Pinpoint the cell where the given text exists, returning its [X, Y] midpoint coordinate. 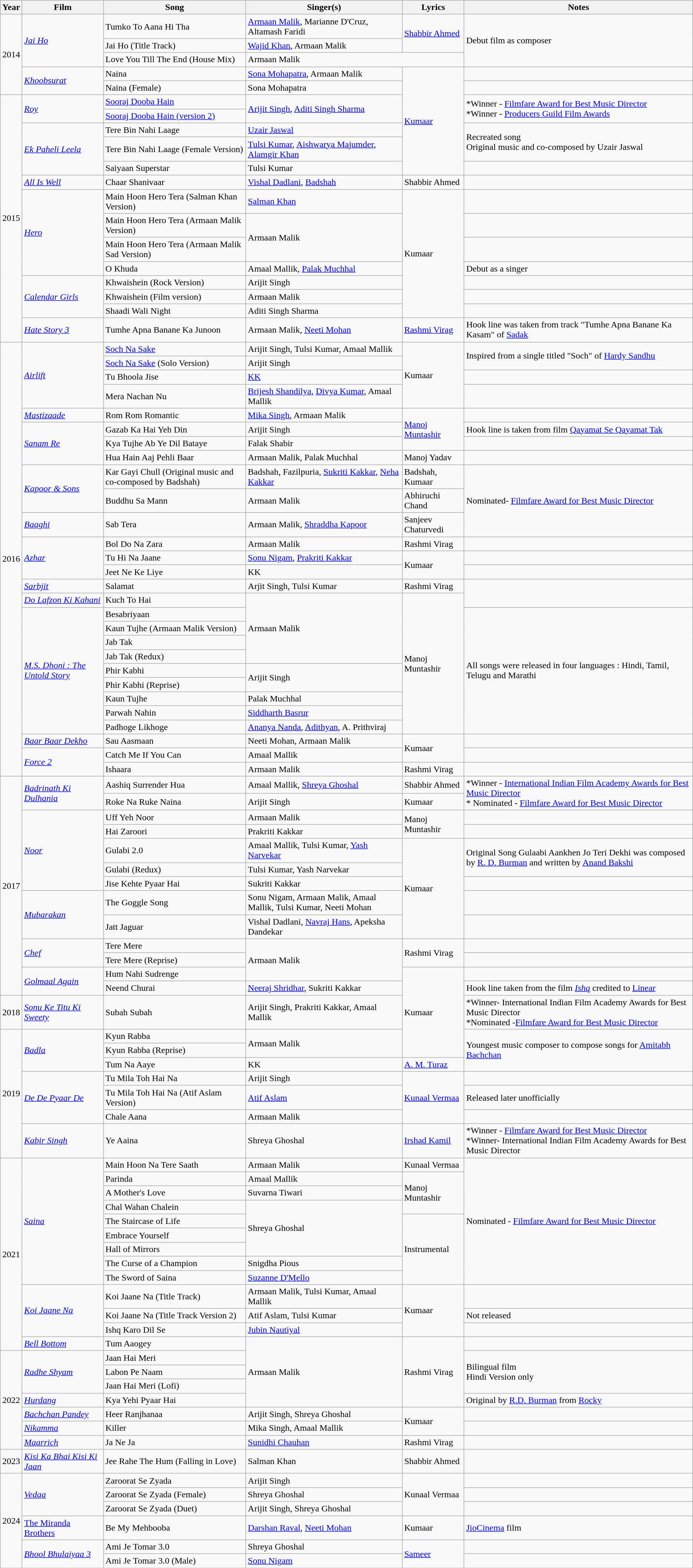
Besabriyaan [175, 614]
Sau Aasmaan [175, 741]
Debut film as composer [578, 41]
The Staircase of Life [175, 1221]
Youngest music composer to compose songs for Amitabh Bachchan [578, 1050]
Tulsi Kumar, Yash Narvekar [324, 869]
A Mother's Love [175, 1193]
Badla [63, 1050]
Naina (Female) [175, 88]
Bhool Bhulaiyaa 3 [63, 1554]
Saina [63, 1221]
Nominated- Filmfare Award for Best Music Director [578, 501]
*Winner - Filmfare Award for Best Music Director *Winner- International Indian Film Academy Awards for Best Music Director [578, 1141]
Lyrics [433, 7]
Mubarakan [63, 915]
Baar Baar Dekho [63, 741]
Maarrich [63, 1442]
Hook line taken from the film Ishq credited to Linear [578, 988]
Jatt Jaguar [175, 926]
Golmaal Again [63, 981]
Armaan Malik, Marianne D'Cruz, Altamash Faridi [324, 27]
Jubin Nautiyal [324, 1330]
Armaan Malik, Shraddha Kapoor [324, 525]
Song [175, 7]
Naina [175, 74]
Arijit Singh, Prakriti Kakkar, Amaal Mallik [324, 1012]
Hook line was taken from track "Tumhe Apna Banane Ka Kasam" of Sadak [578, 330]
Suzanne D'Mello [324, 1278]
Armaan Malik, Tulsi Kumar, Amaal Mallik [324, 1296]
2014 [11, 55]
Jab Tak [175, 642]
A. M. Turaz [433, 1064]
Kabir Singh [63, 1141]
Chaar Shanivaar [175, 182]
Tu Hi Na Jaane [175, 558]
Baaghi [63, 525]
Nominated - Filmfare Award for Best Music Director [578, 1221]
Sunidhi Chauhan [324, 1442]
Kyun Rabba [175, 1036]
Hate Story 3 [63, 330]
Aashiq Surrender Hua [175, 785]
Film [63, 7]
Bachchan Pandey [63, 1414]
Tu Mila Toh Hai Na (Atif Aslam Version) [175, 1097]
Gazab Ka Hai Yeh Din [175, 429]
Chef [63, 953]
Do Lafzon Ki Kahani [63, 600]
Zaroorat Se Zyada (Female) [175, 1494]
Radhe Shyam [63, 1372]
Ishq Karo Dil Se [175, 1330]
2022 [11, 1400]
Jaan Hai Meri [175, 1358]
Noor [63, 850]
Padhoge Likhoge [175, 727]
The Miranda Brothers [63, 1527]
Rom Rom Romantic [175, 415]
Gulabi 2.0 [175, 850]
Arjit Singh, Tulsi Kumar [324, 586]
Sanam Re [63, 443]
Jise Kehte Pyaar Hai [175, 884]
Vishal Dadlani, Navraj Hans, Apeksha Dandekar [324, 926]
The Goggle Song [175, 903]
Soch Na Sake (Solo Version) [175, 363]
Neend Churai [175, 988]
JioCinema film [578, 1527]
Ek Paheli Leela [63, 149]
Kapoor & Sons [63, 489]
Nikamma [63, 1428]
Sonu Nigam, Armaan Malik, Amaal Mallik, Tulsi Kumar, Neeti Mohan [324, 903]
Armaan Malik, Neeti Mohan [324, 330]
Saiyaan Superstar [175, 168]
Ye Aaina [175, 1141]
Koi Jaane Na [63, 1310]
Jee Rahe The Hum (Falling in Love) [175, 1461]
Hai Zaroori [175, 831]
Mika Singh, Amaal Mallik [324, 1428]
Sab Tera [175, 525]
Force 2 [63, 762]
Tum Aaogey [175, 1344]
2021 [11, 1254]
Kaun Tujhe (Armaan Malik Version) [175, 628]
Vedaa [63, 1494]
Airlift [63, 375]
Ananya Nanda, Adithyan, A. Prithviraj [324, 727]
Badrinath Ki Dulhania [63, 793]
Phir Kabhi [175, 670]
Roy [63, 109]
Hum Nahi Sudrenge [175, 974]
Recreated songOriginal music and co-composed by Uzair Jaswal [578, 142]
Hurdang [63, 1400]
Calendar Girls [63, 297]
Main Hoon Hero Tera (Armaan Malik Version) [175, 226]
Mika Singh, Armaan Malik [324, 415]
Atif Aslam [324, 1097]
Bol Do Na Zara [175, 544]
All Is Well [63, 182]
Jai Ho (Title Track) [175, 46]
The Sword of Saina [175, 1278]
Kyun Rabba (Reprise) [175, 1050]
Wajid Khan, Armaan Malik [324, 46]
Chal Wahan Chalein [175, 1207]
Jab Tak (Redux) [175, 656]
Khwaishein (Film version) [175, 297]
Irshad Kamil [433, 1141]
Azhar [63, 558]
Kisi Ka Bhai Kisi Ki Jaan [63, 1461]
Chale Aana [175, 1117]
Killer [175, 1428]
Koi Jaane Na (Title Track) [175, 1296]
Ami Je Tomar 3.0 (Male) [175, 1561]
Tum Na Aaye [175, 1064]
Buddhu Sa Mann [175, 501]
Ami Je Tomar 3.0 [175, 1547]
Badshah, Fazilpuria, Sukriti Kakkar, Neha Kakkar [324, 477]
Main Hoon Hero Tera (Salman Khan Version) [175, 201]
Sanjeev Chaturvedi [433, 525]
Sonu Ke Titu Ki Sweety [63, 1012]
Khwaishein (Rock Version) [175, 283]
M.S. Dhoni : The Untold Story [63, 670]
Jaan Hai Meri (Lofi) [175, 1386]
Parinda [175, 1179]
Suvarna Tiwari [324, 1193]
Kya Tujhe Ab Ye Dil Bataye [175, 443]
All songs were released in four languages : Hindi, Tamil, Telugu and Marathi [578, 670]
Released later unofficially [578, 1097]
Not released [578, 1316]
Palak Muchhal [324, 699]
Arijit Singh, Tulsi Kumar, Amaal Mallik [324, 349]
Gulabi (Redux) [175, 869]
Sarbjit [63, 586]
*Winner - International Indian Film Academy Awards for Best Music Director* Nominated - Filmfare Award for Best Music Director [578, 793]
Mastizaade [63, 415]
Be My Mehbooba [175, 1527]
Prakriti Kakkar [324, 831]
Salamat [175, 586]
Kuch To Hai [175, 600]
Zaroorat Se Zyada (Duet) [175, 1508]
Amaal Mallik, Shreya Ghoshal [324, 785]
Uff Yeh Noor [175, 817]
2024 [11, 1521]
O Khuda [175, 269]
Notes [578, 7]
Sameer [433, 1554]
Tere Bin Nahi Laage [175, 130]
Hua Hain Aaj Pehli Baar [175, 457]
Kar Gayi Chull (Original music and co-composed by Badshah) [175, 477]
Armaan Malik, Palak Muchhal [324, 457]
Tere Bin Nahi Laage (Female Version) [175, 149]
Sukriti Kakkar [324, 884]
2016 [11, 559]
The Curse of a Champion [175, 1263]
Hook line is taken from film Qayamat Se Qayamat Tak [578, 429]
Manoj Yadav [433, 457]
Tu Mila Toh Hai Na [175, 1079]
Hall of Mirrors [175, 1249]
Khoobsurat [63, 81]
Atif Aslam, Tulsi Kumar [324, 1316]
Sonu Nigam, Prakriti Kakkar [324, 558]
Zaroorat Se Zyada [175, 1480]
*Winner - Filmfare Award for Best Music Director*Winner - Producers Guild Film Awards [578, 109]
Catch Me If You Can [175, 755]
Amaal Mallik, Tulsi Kumar, Yash Narvekar [324, 850]
Brijesh Shandilya, Divya Kumar, Amaal Mallik [324, 396]
Tumhe Apna Banane Ka Junoon [175, 330]
Soch Na Sake [175, 349]
Siddharth Basrur [324, 713]
Neeraj Shridhar, Sukriti Kakkar [324, 988]
Vishal Dadlani, Badshah [324, 182]
Hero [63, 232]
Sona Mohapatra [324, 88]
Kaun Tujhe [175, 699]
2015 [11, 218]
Subah Subah [175, 1012]
Roke Na Ruke Naina [175, 802]
Inspired from a single titled "Soch" of Hardy Sandhu [578, 356]
Sonu Nigam [324, 1561]
Love You Till The End (House Mix) [175, 60]
*Winner- International Indian Film Academy Awards for Best Music Director*Nominated -Filmfare Award for Best Music Director [578, 1012]
Sooraj Dooba Hain [175, 102]
Ishaara [175, 769]
2023 [11, 1461]
Year [11, 7]
Tere Mere [175, 946]
Tumko To Aana Hi Tha [175, 27]
Mera Nachan Nu [175, 396]
Ja Ne Ja [175, 1442]
Parwah Nahin [175, 713]
Shaadi Wali Night [175, 311]
Main Hoon Hero Tera (Armaan Malik Sad Version) [175, 249]
2019 [11, 1094]
Jai Ho [63, 41]
Badshah, Kumaar [433, 477]
Jeet Ne Ke Liye [175, 572]
Bilingual filmHindi Version only [578, 1372]
Aditi Singh Sharma [324, 311]
Abhiruchi Chand [433, 501]
Amaal Mallik, Palak Muchhal [324, 269]
Instrumental [433, 1249]
Debut as a singer [578, 269]
Phir Kabhi (Reprise) [175, 684]
Original by R.D. Burman from Rocky [578, 1400]
Original Song Gulaabi Aankhen Jo Teri Dekhi was composed by R. D. Burman and written by Anand Bakshi [578, 858]
Neeti Mohan, Armaan Malik [324, 741]
Sona Mohapatra, Armaan Malik [324, 74]
Labon Pe Naam [175, 1372]
Tulsi Kumar, Aishwarya Majumder, Alamgir Khan [324, 149]
Kya Yehi Pyaar Hai [175, 1400]
Singer(s) [324, 7]
2018 [11, 1012]
Uzair Jaswal [324, 130]
Falak Shabir [324, 443]
Tulsi Kumar [324, 168]
Tu Bhoola Jise [175, 377]
Darshan Raval, Neeti Mohan [324, 1527]
Sooraj Dooba Hain (version 2) [175, 116]
Embrace Yourself [175, 1235]
Koi Jaane Na (Title Track Version 2) [175, 1316]
Snigdha Pious [324, 1263]
Bell Bottom [63, 1344]
Heer Ranjhanaa [175, 1414]
Tere Mere (Reprise) [175, 960]
2017 [11, 886]
De De Pyaar De [63, 1097]
Main Hoon Na Tere Saath [175, 1165]
Arijit Singh, Aditi Singh Sharma [324, 109]
